Pinpoint the cell where the given text exists, returning its (x, y) midpoint coordinate. 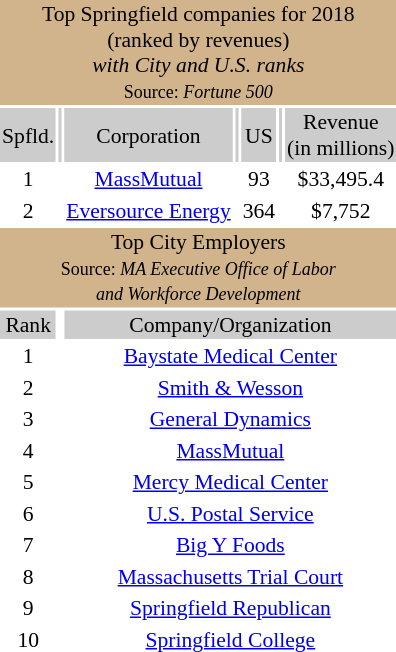
9 (28, 609)
93 (258, 180)
Eversource Energy (148, 211)
Massachusetts Trial Court (230, 577)
5 (28, 483)
Revenue(in millions) (341, 136)
364 (258, 211)
8 (28, 577)
4 (28, 451)
Springfield Republican (230, 609)
Top City EmployersSource: MA Executive Office of Labor and Workforce Development (198, 269)
Spfld. (28, 136)
Baystate Medical Center (230, 357)
U.S. Postal Service (230, 514)
Company/Organization (230, 325)
Rank (28, 325)
General Dynamics (230, 420)
7 (28, 546)
Big Y Foods (230, 546)
Corporation (148, 136)
$7,752 (341, 211)
Top Springfield companies for 2018(ranked by revenues)with City and U.S. ranksSource: Fortune 500 (198, 54)
$33,495.4 (341, 180)
6 (28, 514)
Smith & Wesson (230, 388)
Mercy Medical Center (230, 483)
3 (28, 420)
US (258, 136)
